Output the [X, Y] coordinate of the center of the cell containing the given text.  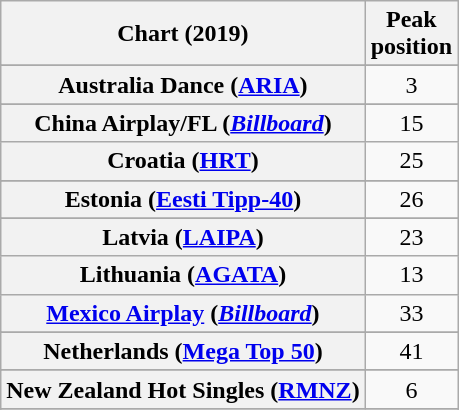
3 [411, 85]
Australia Dance (ARIA) [183, 85]
15 [411, 123]
26 [411, 199]
Estonia (Eesti Tipp-40) [183, 199]
Latvia (LAIPA) [183, 237]
33 [411, 313]
25 [411, 161]
Croatia (HRT) [183, 161]
6 [411, 389]
13 [411, 275]
41 [411, 351]
Peakposition [411, 34]
Chart (2019) [183, 34]
Lithuania (AGATA) [183, 275]
China Airplay/FL (Billboard) [183, 123]
Mexico Airplay (Billboard) [183, 313]
23 [411, 237]
New Zealand Hot Singles (RMNZ) [183, 389]
Netherlands (Mega Top 50) [183, 351]
